Find where the given text appears and provide that cell's center as [x, y] coordinate. 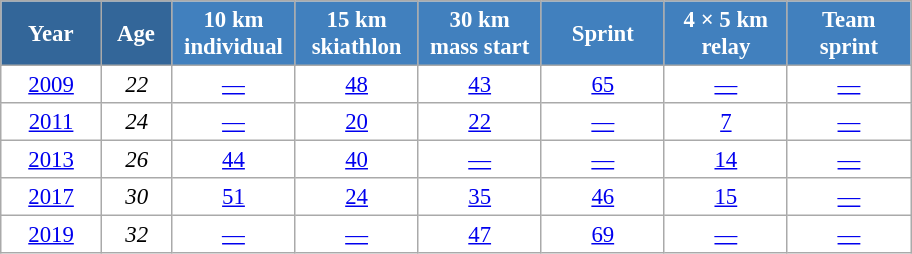
2009 [52, 85]
20 [356, 122]
65 [602, 85]
10 km individual [234, 34]
30 [136, 197]
32 [136, 235]
40 [356, 160]
7 [726, 122]
35 [480, 197]
2019 [52, 235]
46 [602, 197]
Team sprint [848, 34]
2011 [52, 122]
2013 [52, 160]
14 [726, 160]
Year [52, 34]
4 × 5 km relay [726, 34]
69 [602, 235]
43 [480, 85]
15 [726, 197]
51 [234, 197]
Age [136, 34]
47 [480, 235]
26 [136, 160]
48 [356, 85]
2017 [52, 197]
44 [234, 160]
Sprint [602, 34]
30 km mass start [480, 34]
15 km skiathlon [356, 34]
